Scan for the cell matching the given text and deliver its [X, Y] coordinate at center. 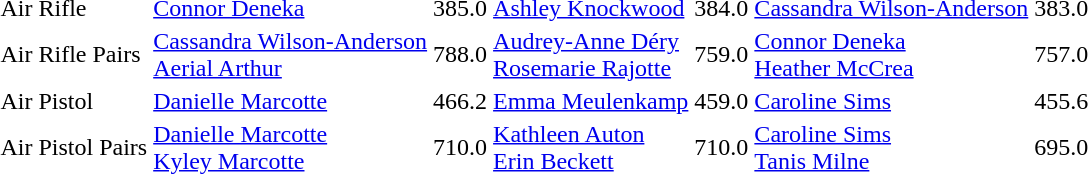
Caroline Sims [892, 101]
Emma Meulenkamp [591, 101]
788.0 [460, 54]
Cassandra Wilson-Anderson Aerial Arthur [290, 54]
759.0 [722, 54]
Danielle Marcotte [290, 101]
459.0 [722, 101]
466.2 [460, 101]
Connor DenekaHeather McCrea [892, 54]
Audrey-Anne DéryRosemarie Rajotte [591, 54]
